Provide the [X, Y] coordinate of the cell's center where the given text is located.  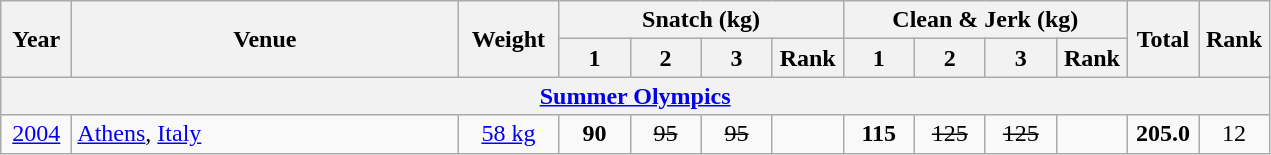
90 [594, 134]
2004 [36, 134]
Year [36, 39]
12 [1234, 134]
115 [878, 134]
205.0 [1162, 134]
58 kg [508, 134]
Venue [265, 39]
Clean & Jerk (kg) [985, 20]
Weight [508, 39]
Snatch (kg) [701, 20]
Summer Olympics [636, 96]
Athens, Italy [265, 134]
Total [1162, 39]
